Scan for the cell matching the given text and deliver its (x, y) coordinate at center. 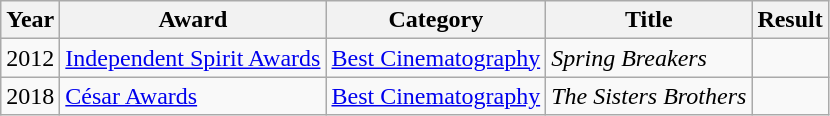
The Sisters Brothers (649, 96)
2018 (30, 96)
Spring Breakers (649, 58)
Independent Spirit Awards (193, 58)
Category (436, 20)
2012 (30, 58)
Award (193, 20)
César Awards (193, 96)
Title (649, 20)
Result (790, 20)
Year (30, 20)
